For the text-containing cell, return its midpoint in [x, y] coordinate format. 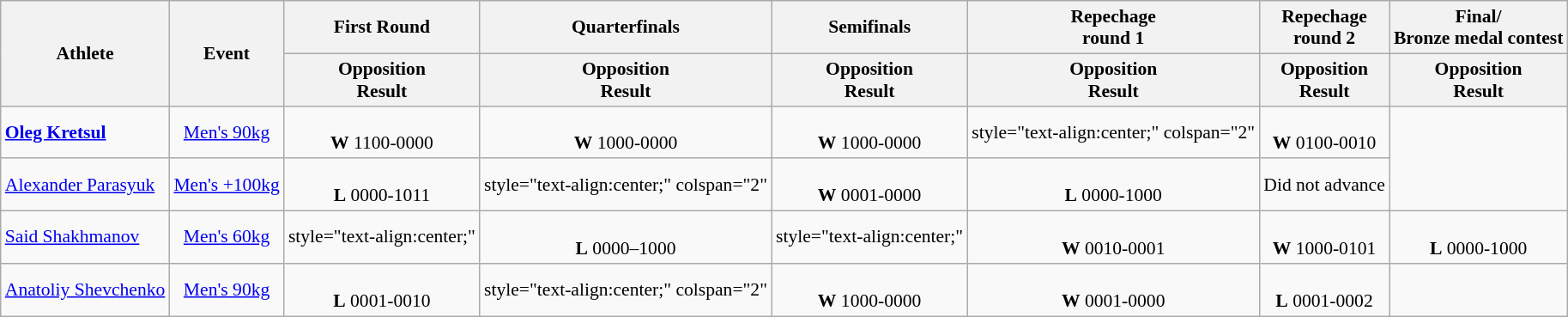
L 0001-0002 [1324, 290]
Men's 60kg [227, 237]
Anatoliy Shevchenko [86, 290]
First Round [382, 27]
Said Shakhmanov [86, 237]
Men's +100kg [227, 186]
Event [227, 53]
Semifinals [869, 27]
L 0000-1011 [382, 186]
Repechage round 1 [1113, 27]
Final/Bronze medal contest [1479, 27]
W 1000-0101 [1324, 237]
Did not advance [1324, 186]
Repechage round 2 [1324, 27]
L 0000–1000 [626, 237]
Oleg Kretsul [86, 132]
L 0001-0010 [382, 290]
Alexander Parasyuk [86, 186]
W 0100-0010 [1324, 132]
W 1100-0000 [382, 132]
W 0010-0001 [1113, 237]
Quarterfinals [626, 27]
Athlete [86, 53]
